Capture the cell that displays the provided text and extract its (X, Y) central coordinate. 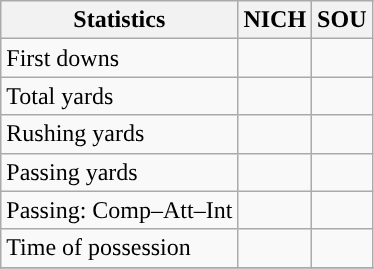
NICH (275, 20)
Passing yards (120, 172)
Passing: Comp–Att–Int (120, 210)
Rushing yards (120, 134)
Total yards (120, 96)
SOU (342, 20)
Time of possession (120, 248)
Statistics (120, 20)
First downs (120, 58)
